Extract the (X, Y) coordinate from the center of the cell holding the provided text.  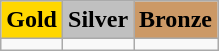
Silver (98, 20)
Gold (32, 20)
Bronze (176, 20)
